Detect which cell encompasses the target text, then output its (x, y) center coordinate. 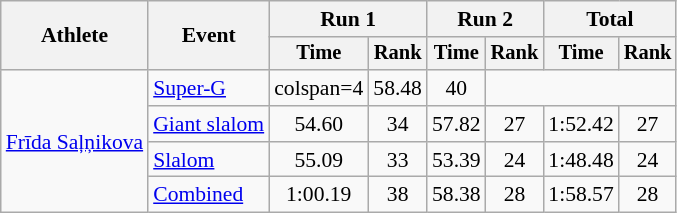
53.39 (456, 160)
colspan=4 (318, 88)
54.60 (318, 124)
Run 1 (348, 19)
Giant slalom (208, 124)
Event (208, 36)
Combined (208, 195)
33 (398, 160)
55.09 (318, 160)
Frīda Saļņikova (74, 141)
38 (398, 195)
58.38 (456, 195)
Run 2 (485, 19)
Total (610, 19)
58.48 (398, 88)
1:58.57 (580, 195)
1:48.48 (580, 160)
57.82 (456, 124)
34 (398, 124)
Super-G (208, 88)
1:52.42 (580, 124)
40 (456, 88)
Athlete (74, 36)
Slalom (208, 160)
1:00.19 (318, 195)
